Detect which cell encompasses the target text, then output its [X, Y] center coordinate. 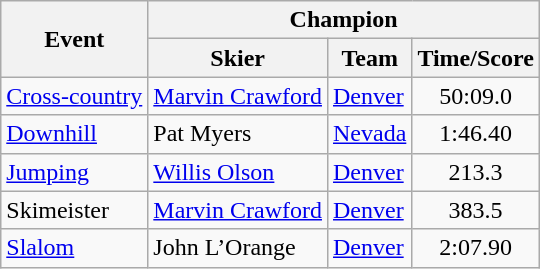
Nevada [369, 134]
Slalom [74, 248]
Pat Myers [238, 134]
Champion [344, 20]
Downhill [74, 134]
John L’Orange [238, 248]
2:07.90 [476, 248]
Time/Score [476, 58]
Jumping [74, 172]
Cross-country [74, 96]
Skier [238, 58]
Event [74, 39]
213.3 [476, 172]
50:09.0 [476, 96]
1:46.40 [476, 134]
Willis Olson [238, 172]
Team [369, 58]
383.5 [476, 210]
Skimeister [74, 210]
